Detect which cell encompasses the target text, then output its [x, y] center coordinate. 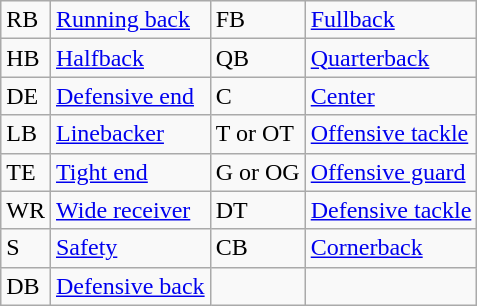
Halfback [130, 58]
C [258, 96]
Defensive end [130, 96]
QB [258, 58]
Wide receiver [130, 210]
WR [26, 210]
CB [258, 248]
G or OG [258, 172]
Defensive tackle [391, 210]
Quarterback [391, 58]
TE [26, 172]
RB [26, 20]
DT [258, 210]
Cornerback [391, 248]
Safety [130, 248]
T or OT [258, 134]
Defensive back [130, 286]
FB [258, 20]
Tight end [130, 172]
DE [26, 96]
Linebacker [130, 134]
Fullback [391, 20]
Offensive guard [391, 172]
Running back [130, 20]
HB [26, 58]
S [26, 248]
Offensive tackle [391, 134]
DB [26, 286]
LB [26, 134]
Center [391, 96]
